Pinpoint the cell where the given text exists, returning its [x, y] midpoint coordinate. 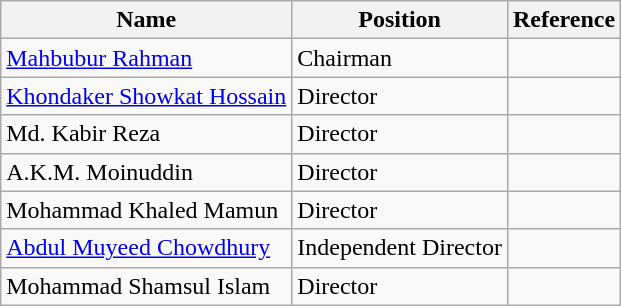
A.K.M. Moinuddin [146, 172]
Abdul Muyeed Chowdhury [146, 248]
Mahbubur Rahman [146, 58]
Reference [564, 20]
Chairman [400, 58]
Mohammad Shamsul Islam [146, 286]
Md. Kabir Reza [146, 134]
Mohammad Khaled Mamun [146, 210]
Name [146, 20]
Independent Director [400, 248]
Khondaker Showkat Hossain [146, 96]
Position [400, 20]
